Capture the cell that displays the provided text and extract its (X, Y) central coordinate. 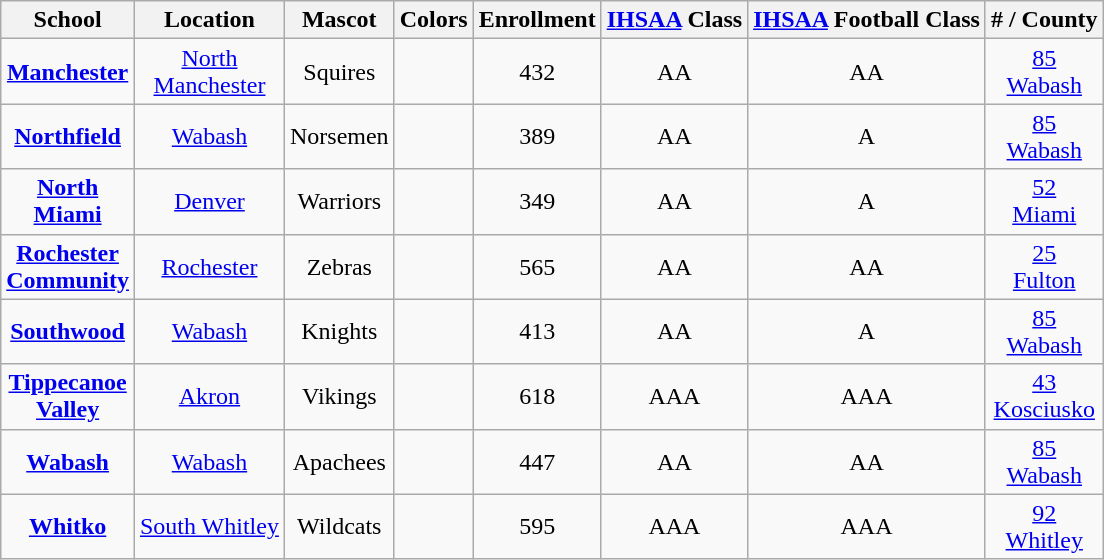
Tippecanoe Valley (68, 396)
North Miami (68, 202)
Norsemen (339, 136)
South Whitley (209, 526)
447 (537, 462)
School (68, 20)
349 (537, 202)
Rochester Community (68, 266)
North Manchester (209, 72)
595 (537, 526)
Squires (339, 72)
Akron (209, 396)
52 Miami (1044, 202)
Apachees (339, 462)
Rochester (209, 266)
Enrollment (537, 20)
432 (537, 72)
Northfield (68, 136)
# / County (1044, 20)
618 (537, 396)
Location (209, 20)
92 Whitley (1044, 526)
Southwood (68, 332)
Zebras (339, 266)
413 (537, 332)
Vikings (339, 396)
565 (537, 266)
389 (537, 136)
Manchester (68, 72)
Knights (339, 332)
25 Fulton (1044, 266)
Warriors (339, 202)
Whitko (68, 526)
IHSAA Football Class (867, 20)
IHSAA Class (674, 20)
Denver (209, 202)
Mascot (339, 20)
Wildcats (339, 526)
43 Kosciusko (1044, 396)
Colors (434, 20)
